Identify which cell holds the provided text, then report its (x, y) central coordinate. 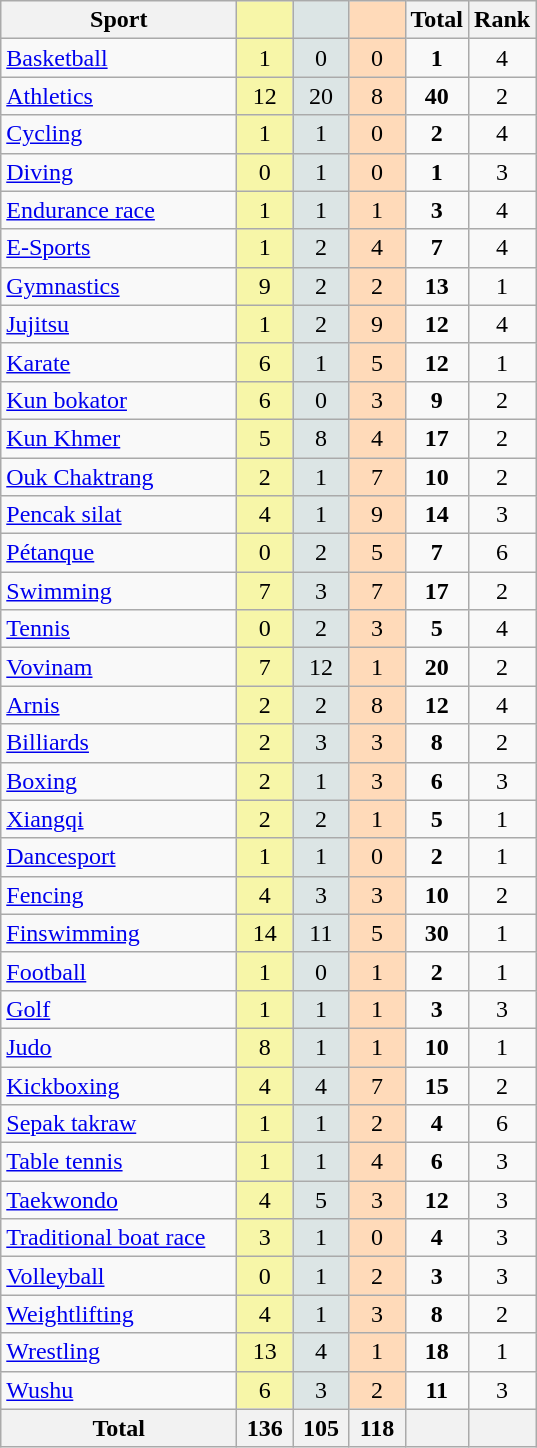
Ouk Chaktrang (119, 477)
Athletics (119, 96)
Sepak takraw (119, 1124)
Xiangqi (119, 819)
Diving (119, 172)
Wushu (119, 1390)
Table tennis (119, 1162)
Wrestling (119, 1352)
Karate (119, 362)
Judo (119, 1047)
Traditional boat race (119, 1238)
30 (437, 933)
Golf (119, 1009)
15 (437, 1085)
Kun bokator (119, 400)
Rank (502, 20)
105 (321, 1428)
Vovinam (119, 667)
Endurance race (119, 210)
Gymnastics (119, 286)
Boxing (119, 781)
Tennis (119, 629)
Billiards (119, 743)
Taekwondo (119, 1200)
E-Sports (119, 248)
Football (119, 971)
Cycling (119, 134)
Kickboxing (119, 1085)
136 (265, 1428)
Pétanque (119, 553)
Basketball (119, 58)
Dancesport (119, 857)
40 (437, 96)
Jujitsu (119, 324)
Fencing (119, 895)
18 (437, 1352)
Arnis (119, 705)
Weightlifting (119, 1314)
118 (377, 1428)
Kun Khmer (119, 438)
Volleyball (119, 1276)
Pencak silat (119, 515)
Swimming (119, 591)
Sport (119, 20)
Finswimming (119, 933)
